Extract the (x, y) coordinate from the center of the cell holding the provided text.  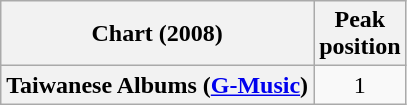
1 (360, 85)
Taiwanese Albums (G-Music) (158, 85)
Peakposition (360, 34)
Chart (2008) (158, 34)
